Scan for the cell matching the given text and deliver its [X, Y] coordinate at center. 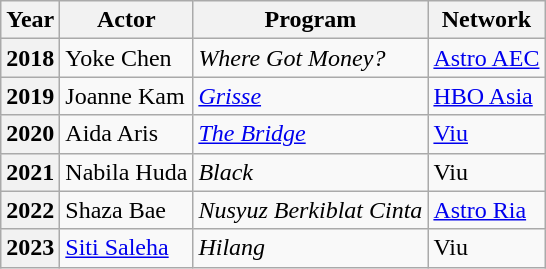
HBO Asia [486, 96]
Joanne Kam [126, 96]
Black [310, 172]
2021 [30, 172]
Aida Aris [126, 134]
2020 [30, 134]
Siti Saleha [126, 248]
The Bridge [310, 134]
Hilang [310, 248]
2022 [30, 210]
Where Got Money? [310, 58]
Shaza Bae [126, 210]
Yoke Chen [126, 58]
2018 [30, 58]
Actor [126, 20]
Program [310, 20]
Nabila Huda [126, 172]
2023 [30, 248]
Grisse [310, 96]
2019 [30, 96]
Nusyuz Berkiblat Cinta [310, 210]
Astro Ria [486, 210]
Astro AEC [486, 58]
Network [486, 20]
Year [30, 20]
